Search for the cell housing the specified text and yield its (x, y) center coordinate. 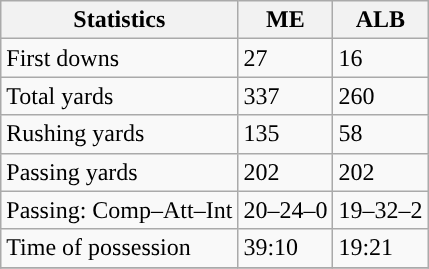
27 (286, 58)
58 (380, 134)
135 (286, 134)
337 (286, 96)
ALB (380, 20)
First downs (120, 58)
Passing yards (120, 172)
Time of possession (120, 248)
Statistics (120, 20)
Rushing yards (120, 134)
39:10 (286, 248)
19:21 (380, 248)
260 (380, 96)
20–24–0 (286, 210)
Passing: Comp–Att–Int (120, 210)
16 (380, 58)
ME (286, 20)
Total yards (120, 96)
19–32–2 (380, 210)
